Find where the given text appears and provide that cell's center as [X, Y] coordinate. 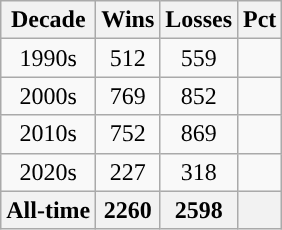
2598 [199, 210]
752 [128, 134]
227 [128, 172]
512 [128, 58]
318 [199, 172]
1990s [48, 58]
Pct [260, 20]
Losses [199, 20]
769 [128, 96]
All-time [48, 210]
Wins [128, 20]
2010s [48, 134]
852 [199, 96]
2020s [48, 172]
2260 [128, 210]
Decade [48, 20]
869 [199, 134]
2000s [48, 96]
559 [199, 58]
